Provide the [X, Y] coordinate of the cell's center where the given text is located.  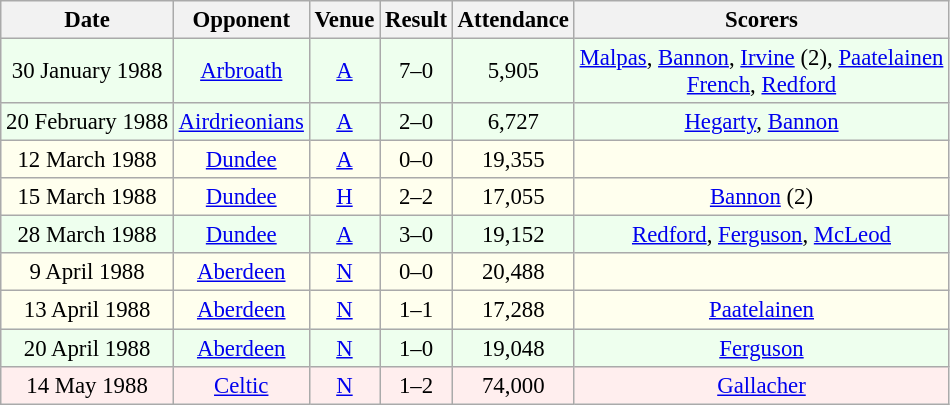
Hegarty, Bannon [761, 122]
Gallacher [761, 385]
Bannon (2) [761, 197]
30 January 1988 [88, 72]
Ferguson [761, 348]
14 May 1988 [88, 385]
Airdrieonians [241, 122]
19,048 [513, 348]
20 April 1988 [88, 348]
20 February 1988 [88, 122]
19,152 [513, 235]
H [344, 197]
13 April 1988 [88, 310]
2–0 [416, 122]
1–1 [416, 310]
28 March 1988 [88, 235]
17,288 [513, 310]
Date [88, 20]
Celtic [241, 385]
1–0 [416, 348]
3–0 [416, 235]
5,905 [513, 72]
Arbroath [241, 72]
2–2 [416, 197]
17,055 [513, 197]
Venue [344, 20]
6,727 [513, 122]
15 March 1988 [88, 197]
20,488 [513, 273]
Result [416, 20]
19,355 [513, 160]
9 April 1988 [88, 273]
Redford, Ferguson, McLeod [761, 235]
Malpas, Bannon, Irvine (2), PaatelainenFrench, Redford [761, 72]
Opponent [241, 20]
1–2 [416, 385]
Attendance [513, 20]
12 March 1988 [88, 160]
7–0 [416, 72]
74,000 [513, 385]
Scorers [761, 20]
Paatelainen [761, 310]
